Extract the [X, Y] coordinate from the center of the cell holding the provided text.  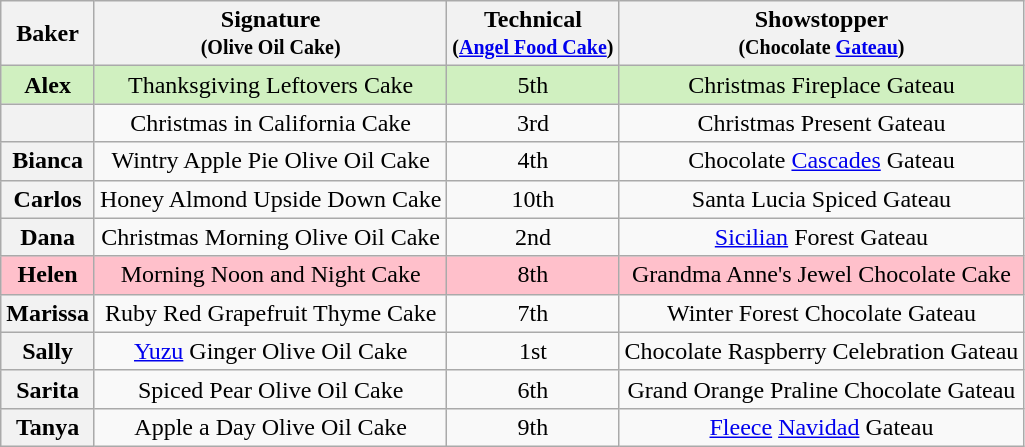
Sarita [48, 389]
Christmas Present Gateau [822, 123]
5th [533, 85]
3rd [533, 123]
Tanya [48, 427]
Honey Almond Upside Down Cake [270, 199]
Thanksgiving Leftovers Cake [270, 85]
Chocolate Raspberry Celebration Gateau [822, 351]
Morning Noon and Night Cake [270, 275]
Wintry Apple Pie Olive Oil Cake [270, 161]
Grandma Anne's Jewel Chocolate Cake [822, 275]
Carlos [48, 199]
Ruby Red Grapefruit Thyme Cake [270, 313]
Spiced Pear Olive Oil Cake [270, 389]
Yuzu Ginger Olive Oil Cake [270, 351]
2nd [533, 237]
9th [533, 427]
10th [533, 199]
6th [533, 389]
Apple a Day Olive Oil Cake [270, 427]
8th [533, 275]
Baker [48, 34]
Grand Orange Praline Chocolate Gateau [822, 389]
7th [533, 313]
Bianca [48, 161]
Christmas in California Cake [270, 123]
Dana [48, 237]
Christmas Morning Olive Oil Cake [270, 237]
Fleece Navidad Gateau [822, 427]
Christmas Fireplace Gateau [822, 85]
Marissa [48, 313]
Sally [48, 351]
Technical(Angel Food Cake) [533, 34]
4th [533, 161]
Signature(Olive Oil Cake) [270, 34]
Winter Forest Chocolate Gateau [822, 313]
Chocolate Cascades Gateau [822, 161]
Sicilian Forest Gateau [822, 237]
Showstopper(Chocolate Gateau) [822, 34]
Helen [48, 275]
Santa Lucia Spiced Gateau [822, 199]
Alex [48, 85]
1st [533, 351]
